Output the [x, y] coordinate of the center of the cell containing the given text.  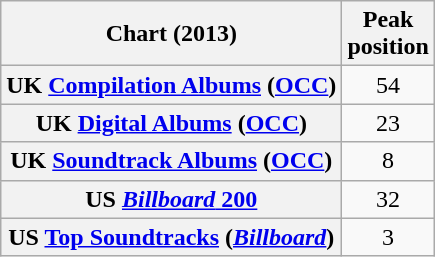
32 [388, 199]
3 [388, 237]
23 [388, 123]
UK Soundtrack Albums (OCC) [172, 161]
US Top Soundtracks (Billboard) [172, 237]
Chart (2013) [172, 34]
UK Compilation Albums (OCC) [172, 85]
UK Digital Albums (OCC) [172, 123]
54 [388, 85]
Peakposition [388, 34]
US Billboard 200 [172, 199]
8 [388, 161]
